Capture the cell that displays the provided text and extract its [X, Y] central coordinate. 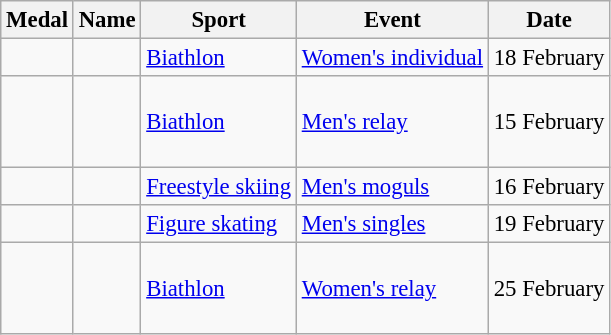
15 February [548, 122]
16 February [548, 187]
Women's individual [392, 58]
19 February [548, 224]
Women's relay [392, 289]
Name [107, 20]
Freestyle skiing [219, 187]
Event [392, 20]
Medal [38, 20]
Men's singles [392, 224]
Men's relay [392, 122]
Date [548, 20]
18 February [548, 58]
Men's moguls [392, 187]
25 February [548, 289]
Figure skating [219, 224]
Sport [219, 20]
